Return (x, y) of the center of cell containing provided text 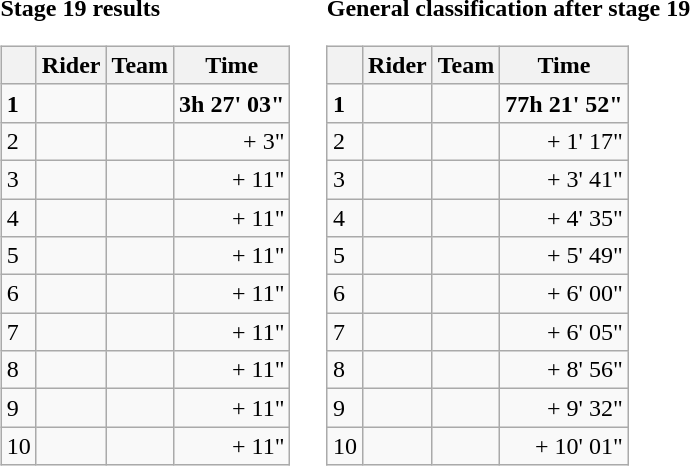
77h 21' 52" (564, 103)
+ 10' 01" (564, 446)
+ 4' 35" (564, 217)
+ 8' 56" (564, 370)
+ 5' 49" (564, 256)
+ 6' 05" (564, 332)
+ 6' 00" (564, 294)
+ 3' 41" (564, 179)
+ 3" (232, 141)
+ 1' 17" (564, 141)
3h 27' 03" (232, 103)
+ 9' 32" (564, 408)
